Provide the [x, y] coordinate of the cell's center where the given text is located.  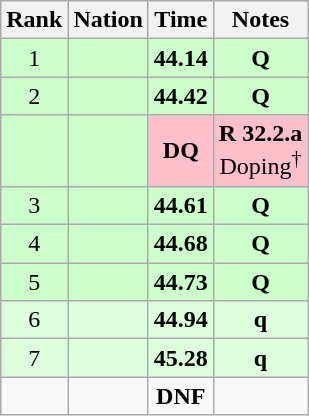
44.14 [180, 58]
44.94 [180, 320]
44.61 [180, 205]
7 [34, 358]
DQ [180, 151]
1 [34, 58]
45.28 [180, 358]
44.42 [180, 96]
Time [180, 20]
Notes [260, 20]
2 [34, 96]
4 [34, 244]
DNF [180, 396]
Nation [108, 20]
5 [34, 282]
3 [34, 205]
R 32.2.aDoping† [260, 151]
44.73 [180, 282]
Rank [34, 20]
44.68 [180, 244]
6 [34, 320]
